Capture the cell that displays the provided text and extract its [x, y] central coordinate. 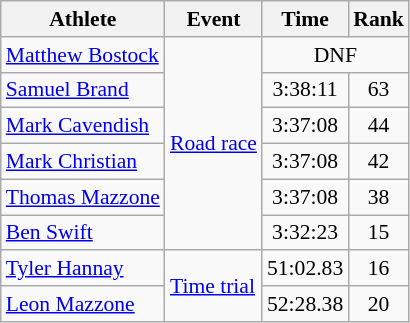
Time [305, 19]
44 [378, 126]
DNF [336, 55]
63 [378, 90]
3:38:11 [305, 90]
Rank [378, 19]
Ben Swift [83, 233]
38 [378, 197]
52:28.38 [305, 304]
Athlete [83, 19]
15 [378, 233]
Tyler Hannay [83, 269]
3:32:23 [305, 233]
20 [378, 304]
Road race [214, 144]
51:02.83 [305, 269]
Mark Cavendish [83, 126]
Event [214, 19]
Time trial [214, 286]
Matthew Bostock [83, 55]
16 [378, 269]
42 [378, 162]
Thomas Mazzone [83, 197]
Mark Christian [83, 162]
Samuel Brand [83, 90]
Leon Mazzone [83, 304]
